For the text-containing cell, return its midpoint in [x, y] coordinate format. 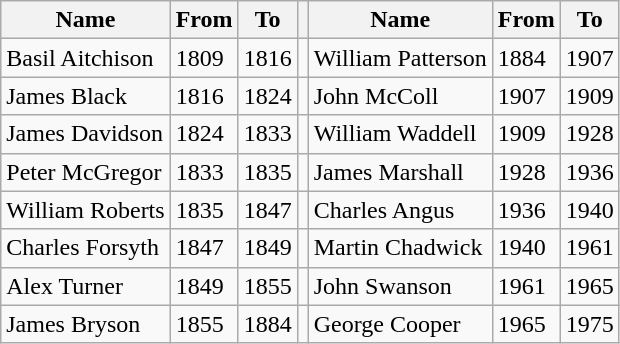
1809 [204, 58]
John McColl [400, 96]
Charles Forsyth [86, 248]
William Patterson [400, 58]
James Bryson [86, 324]
William Roberts [86, 210]
John Swanson [400, 286]
Martin Chadwick [400, 248]
James Davidson [86, 134]
Alex Turner [86, 286]
Peter McGregor [86, 172]
Basil Aitchison [86, 58]
James Black [86, 96]
James Marshall [400, 172]
1975 [590, 324]
William Waddell [400, 134]
Charles Angus [400, 210]
George Cooper [400, 324]
